Search for the cell housing the specified text and yield its [X, Y] center coordinate. 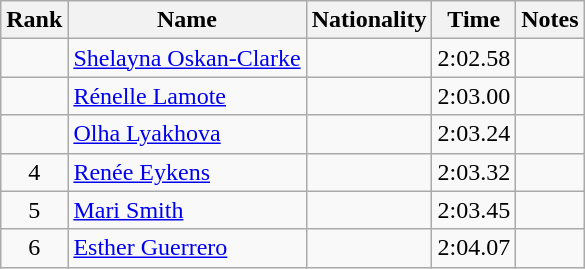
5 [34, 210]
2:02.58 [474, 58]
Shelayna Oskan-Clarke [187, 58]
Nationality [369, 20]
Name [187, 20]
2:04.07 [474, 248]
2:03.24 [474, 134]
Mari Smith [187, 210]
Esther Guerrero [187, 248]
2:03.32 [474, 172]
Notes [550, 20]
4 [34, 172]
6 [34, 248]
Time [474, 20]
2:03.00 [474, 96]
Renée Eykens [187, 172]
Rank [34, 20]
Olha Lyakhova [187, 134]
2:03.45 [474, 210]
Rénelle Lamote [187, 96]
